Return (X, Y) of the center of cell containing provided text 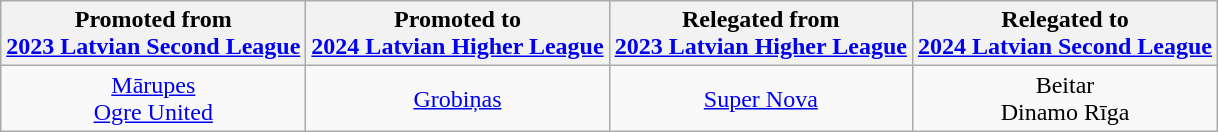
Grobiņas (458, 98)
MārupesOgre United (154, 98)
Promoted to2024 Latvian Higher League (458, 34)
Relegated from2023 Latvian Higher League (760, 34)
Promoted from2023 Latvian Second League (154, 34)
Relegated to2024 Latvian Second League (1064, 34)
Super Nova (760, 98)
BeitarDinamo Rīga (1064, 98)
